Locate the cell with the specified text and output its [X, Y] center coordinate. 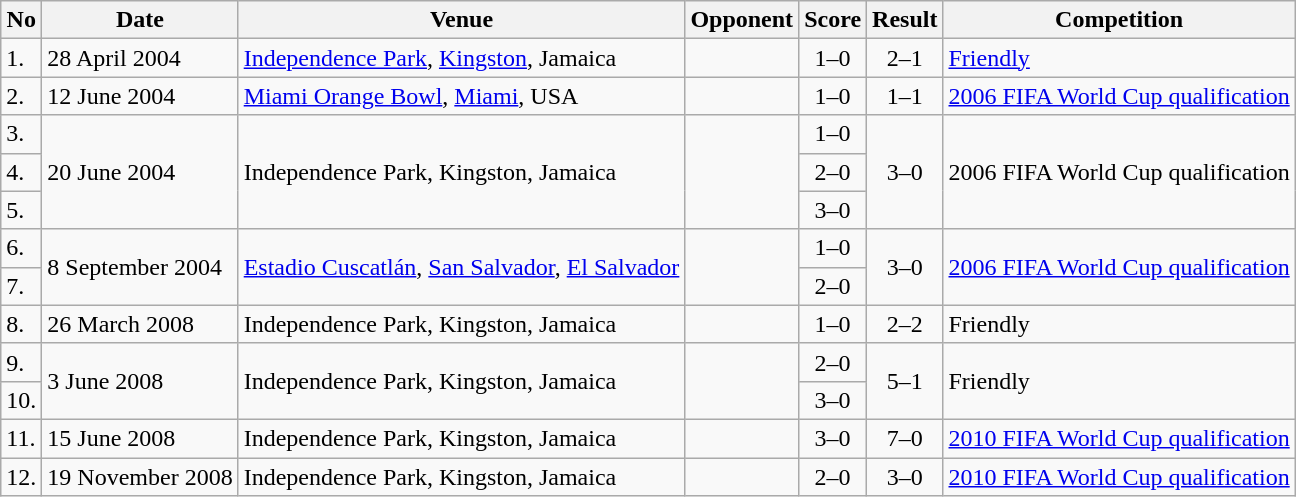
12. [22, 477]
2. [22, 96]
Opponent [742, 20]
1–1 [905, 96]
5–1 [905, 381]
10. [22, 400]
6. [22, 248]
28 April 2004 [140, 58]
11. [22, 438]
Miami Orange Bowl, Miami, USA [462, 96]
12 June 2004 [140, 96]
2–1 [905, 58]
8 September 2004 [140, 267]
7. [22, 286]
26 March 2008 [140, 324]
No [22, 20]
19 November 2008 [140, 477]
Estadio Cuscatlán, San Salvador, El Salvador [462, 267]
3 June 2008 [140, 381]
20 June 2004 [140, 172]
7–0 [905, 438]
8. [22, 324]
5. [22, 210]
Score [833, 20]
4. [22, 172]
1. [22, 58]
2–2 [905, 324]
3. [22, 134]
Result [905, 20]
15 June 2008 [140, 438]
Venue [462, 20]
Competition [1119, 20]
Date [140, 20]
9. [22, 362]
